Search for the cell housing the specified text and yield its (x, y) center coordinate. 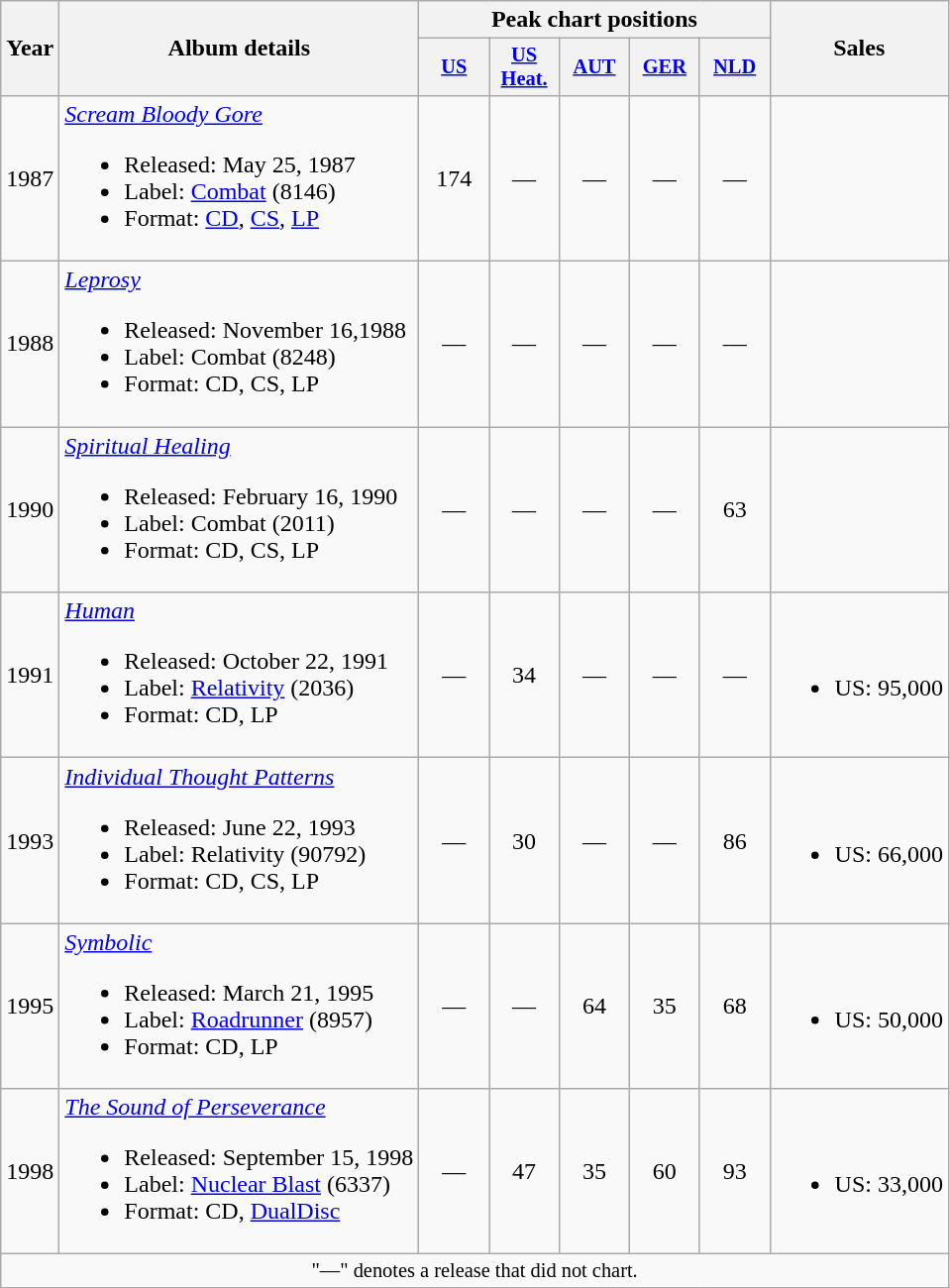
63 (735, 509)
AUT (594, 67)
Album details (240, 49)
US: 95,000 (859, 676)
NLD (735, 67)
Individual Thought PatternsReleased: June 22, 1993Label: Relativity (90792)Format: CD, CS, LP (240, 840)
Spiritual HealingReleased: February 16, 1990Label: Combat (2011)Format: CD, CS, LP (240, 509)
HumanReleased: October 22, 1991Label: Relativity (2036)Format: CD, LP (240, 676)
US: 33,000 (859, 1171)
1998 (30, 1171)
93 (735, 1171)
64 (594, 1007)
GER (664, 67)
1988 (30, 345)
1991 (30, 676)
USHeat. (525, 67)
68 (735, 1007)
1990 (30, 509)
"—" denotes a release that did not chart. (475, 1271)
47 (525, 1171)
Scream Bloody GoreReleased: May 25, 1987Label: Combat (8146)Format: CD, CS, LP (240, 178)
The Sound of PerseveranceReleased: September 15, 1998Label: Nuclear Blast (6337)Format: CD, DualDisc (240, 1171)
1987 (30, 178)
Sales (859, 49)
Year (30, 49)
1995 (30, 1007)
1993 (30, 840)
34 (525, 676)
US: 66,000 (859, 840)
US (454, 67)
174 (454, 178)
SymbolicReleased: March 21, 1995Label: Roadrunner (8957)Format: CD, LP (240, 1007)
Peak chart positions (594, 20)
30 (525, 840)
86 (735, 840)
LeprosyReleased: November 16,1988Label: Combat (8248)Format: CD, CS, LP (240, 345)
60 (664, 1171)
US: 50,000 (859, 1007)
